For the text-containing cell, return its midpoint in [X, Y] coordinate format. 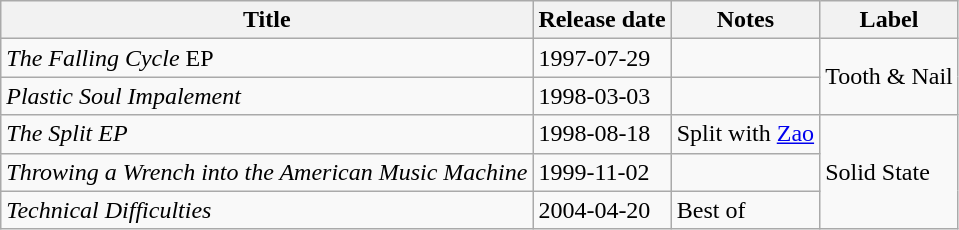
Notes [745, 20]
Plastic Soul Impalement [267, 96]
2004-04-20 [602, 210]
Title [267, 20]
Best of [745, 210]
Throwing a Wrench into the American Music Machine [267, 172]
Label [890, 20]
The Split EP [267, 134]
The Falling Cycle EP [267, 58]
1997-07-29 [602, 58]
1999-11-02 [602, 172]
1998-08-18 [602, 134]
Split with Zao [745, 134]
Release date [602, 20]
Solid State [890, 172]
Tooth & Nail [890, 77]
Technical Difficulties [267, 210]
1998-03-03 [602, 96]
